Locate the cell with the specified text and output its (x, y) center coordinate. 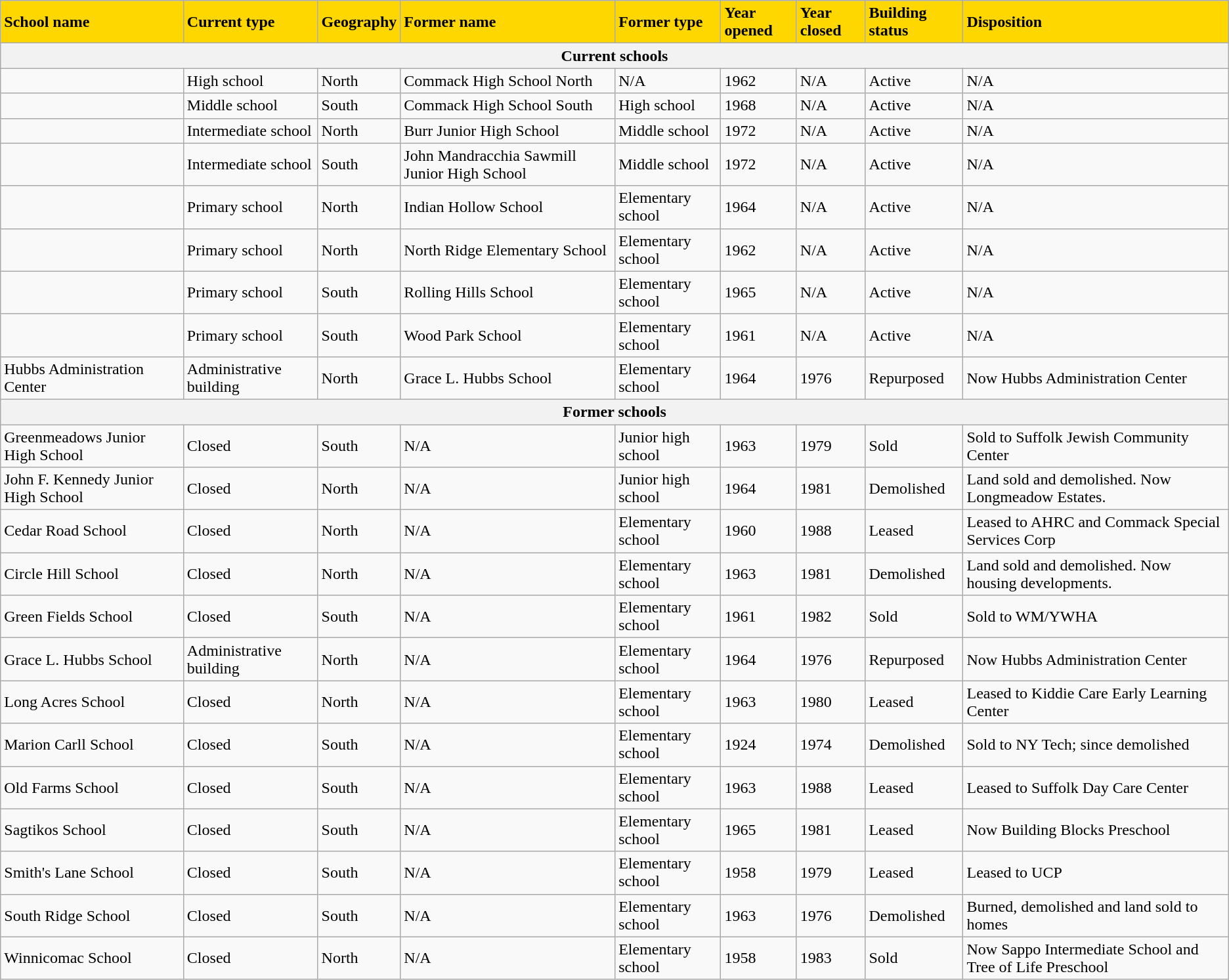
Year opened (759, 22)
Commack High School North (508, 81)
Greenmeadows Junior High School (92, 445)
Sold to WM/YWHA (1096, 617)
Leased to AHRC and Commack Special Services Corp (1096, 532)
1960 (759, 532)
1982 (831, 617)
Now Sappo Intermediate School and Tree of Life Preschool (1096, 958)
Land sold and demolished. Now housing developments. (1096, 574)
Rolling Hills School (508, 293)
Winnicomac School (92, 958)
Sold to Suffolk Jewish Community Center (1096, 445)
Former schools (614, 412)
1980 (831, 702)
Former name (508, 22)
1924 (759, 744)
Circle Hill School (92, 574)
Leased to Suffolk Day Care Center (1096, 788)
1974 (831, 744)
Smith's Lane School (92, 873)
1983 (831, 958)
South Ridge School (92, 915)
Green Fields School (92, 617)
Wood Park School (508, 335)
Now Building Blocks Preschool (1096, 830)
Commack High School South (508, 106)
Indian Hollow School (508, 207)
Burned, demolished and land sold to homes (1096, 915)
Current type (251, 22)
Old Farms School (92, 788)
John F. Kennedy Junior High School (92, 488)
School name (92, 22)
Disposition (1096, 22)
Former type (668, 22)
Marion Carll School (92, 744)
North Ridge Elementary School (508, 249)
Hubbs Administration Center (92, 378)
1968 (759, 106)
Long Acres School (92, 702)
Geography (359, 22)
Year closed (831, 22)
Building status (914, 22)
Sagtikos School (92, 830)
John Mandracchia Sawmill Junior High School (508, 164)
Burr Junior High School (508, 131)
Leased to UCP (1096, 873)
Land sold and demolished. Now Longmeadow Estates. (1096, 488)
Sold to NY Tech; since demolished (1096, 744)
Cedar Road School (92, 532)
Leased to Kiddie Care Early Learning Center (1096, 702)
Current schools (614, 56)
